Scan for the cell matching the given text and deliver its (X, Y) coordinate at center. 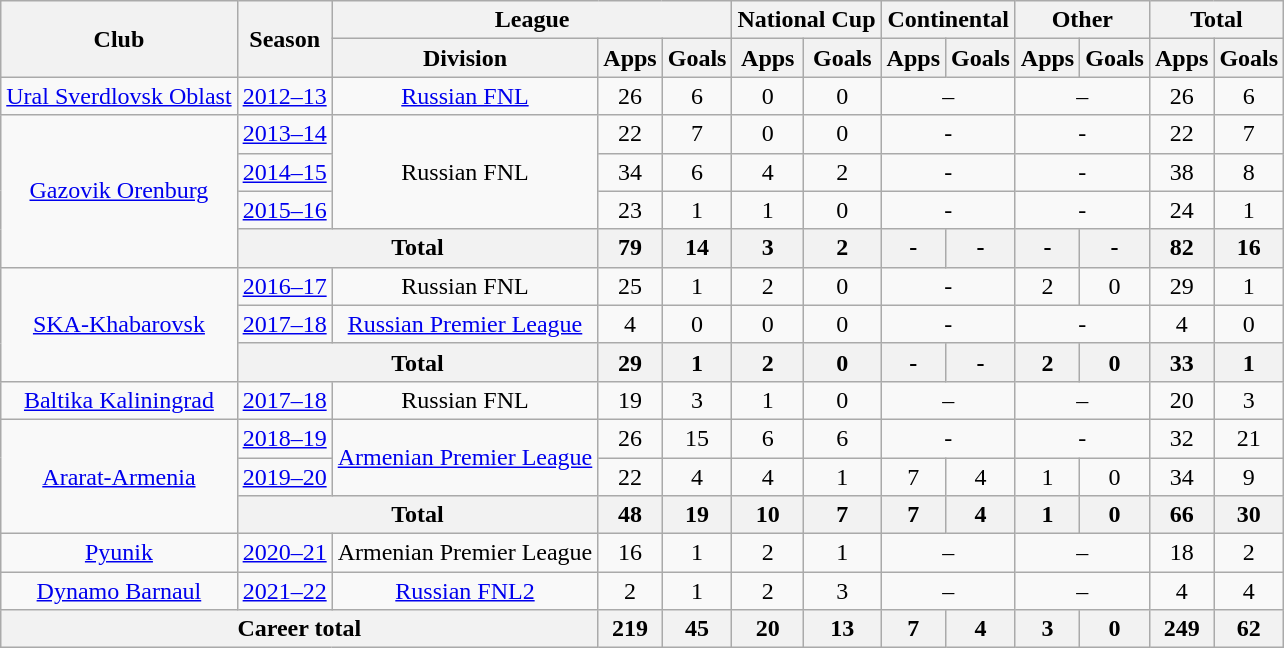
30 (1249, 515)
23 (630, 210)
38 (1181, 172)
Ural Sverdlovsk Oblast (119, 96)
32 (1181, 438)
Club (119, 39)
45 (697, 629)
18 (1181, 553)
Continental (948, 20)
Dynamo Barnaul (119, 591)
Other (1082, 20)
Season (284, 39)
SKA-Khabarovsk (119, 324)
2012–13 (284, 96)
219 (630, 629)
League (532, 20)
249 (1181, 629)
33 (1181, 362)
2016–17 (284, 286)
Baltika Kaliningrad (119, 400)
Russian FNL2 (465, 591)
National Cup (806, 20)
24 (1181, 210)
25 (630, 286)
48 (630, 515)
2014–15 (284, 172)
Russian Premier League (465, 324)
2018–19 (284, 438)
66 (1181, 515)
82 (1181, 248)
62 (1249, 629)
2019–20 (284, 477)
79 (630, 248)
8 (1249, 172)
14 (697, 248)
15 (697, 438)
Division (465, 58)
2013–14 (284, 134)
13 (843, 629)
2015–16 (284, 210)
Pyunik (119, 553)
21 (1249, 438)
Gazovik Orenburg (119, 191)
Ararat-Armenia (119, 476)
Career total (300, 629)
10 (768, 515)
9 (1249, 477)
2021–22 (284, 591)
2020–21 (284, 553)
